Capture the cell that displays the provided text and extract its (x, y) central coordinate. 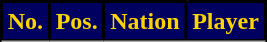
No. (26, 22)
Nation (145, 22)
Pos. (76, 22)
Player (226, 22)
